Detect which cell encompasses the target text, then output its [X, Y] center coordinate. 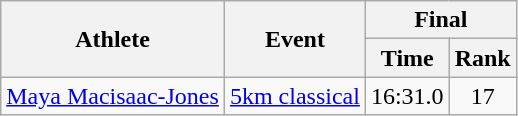
5km classical [294, 96]
17 [482, 96]
Maya Macisaac-Jones [113, 96]
Event [294, 39]
Final [440, 20]
Rank [482, 58]
16:31.0 [407, 96]
Time [407, 58]
Athlete [113, 39]
